Capture the cell that displays the provided text and extract its [x, y] central coordinate. 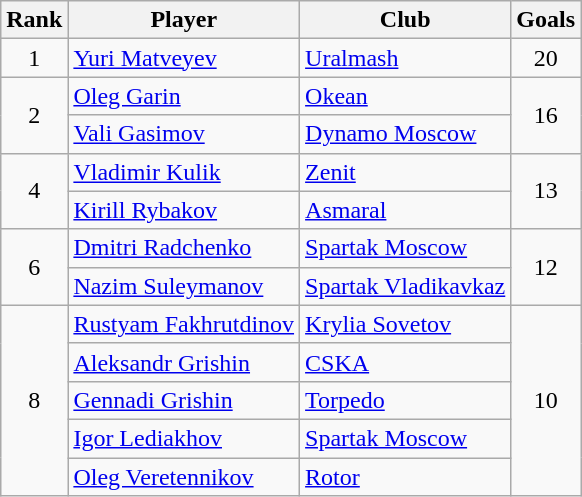
20 [546, 58]
6 [34, 267]
Zenit [406, 172]
Club [406, 20]
Asmaral [406, 210]
Spartak Vladikavkaz [406, 286]
Yuri Matveyev [184, 58]
2 [34, 115]
Uralmash [406, 58]
13 [546, 191]
Oleg Veretennikov [184, 477]
16 [546, 115]
Gennadi Grishin [184, 400]
Oleg Garin [184, 96]
Kirill Rybakov [184, 210]
Igor Lediakhov [184, 438]
Dynamo Moscow [406, 134]
Dmitri Radchenko [184, 248]
CSKA [406, 362]
12 [546, 267]
Rank [34, 20]
Nazim Suleymanov [184, 286]
10 [546, 400]
4 [34, 191]
Torpedo [406, 400]
Krylia Sovetov [406, 324]
Okean [406, 96]
Rotor [406, 477]
1 [34, 58]
Vali Gasimov [184, 134]
Vladimir Kulik [184, 172]
Goals [546, 20]
Rustyam Fakhrutdinov [184, 324]
8 [34, 400]
Player [184, 20]
Aleksandr Grishin [184, 362]
